Return [X, Y] of the center of cell containing provided text 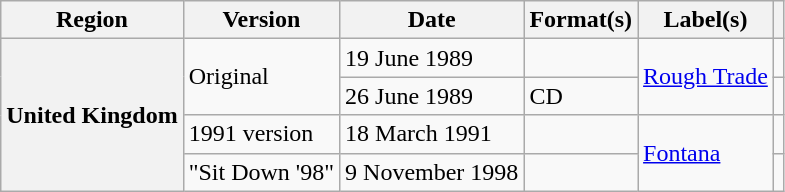
Region [92, 20]
Original [261, 77]
Version [261, 20]
Label(s) [706, 20]
Rough Trade [706, 77]
1991 version [261, 134]
Date [432, 20]
CD [581, 96]
9 November 1998 [432, 172]
Format(s) [581, 20]
19 June 1989 [432, 58]
18 March 1991 [432, 134]
"Sit Down '98" [261, 172]
United Kingdom [92, 115]
26 June 1989 [432, 96]
Fontana [706, 153]
